Search for the cell housing the specified text and yield its [X, Y] center coordinate. 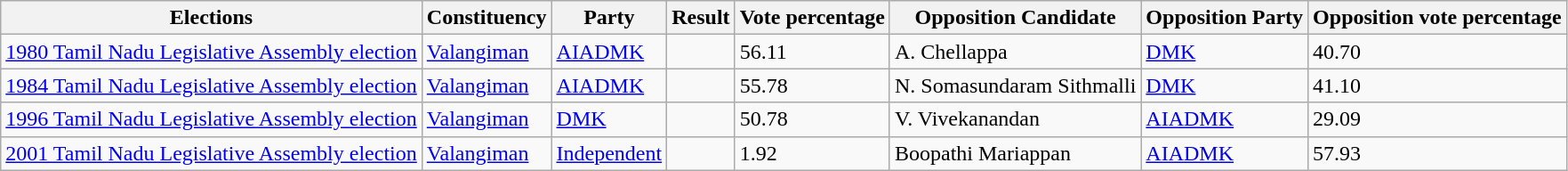
Result [701, 18]
Party [609, 18]
Opposition vote percentage [1437, 18]
40.70 [1437, 52]
1984 Tamil Nadu Legislative Assembly election [212, 85]
V. Vivekanandan [1015, 119]
Constituency [486, 18]
Boopathi Mariappan [1015, 153]
1996 Tamil Nadu Legislative Assembly election [212, 119]
50.78 [812, 119]
41.10 [1437, 85]
Opposition Party [1225, 18]
2001 Tamil Nadu Legislative Assembly election [212, 153]
A. Chellappa [1015, 52]
56.11 [812, 52]
N. Somasundaram Sithmalli [1015, 85]
Elections [212, 18]
Vote percentage [812, 18]
Opposition Candidate [1015, 18]
29.09 [1437, 119]
57.93 [1437, 153]
Independent [609, 153]
1980 Tamil Nadu Legislative Assembly election [212, 52]
1.92 [812, 153]
55.78 [812, 85]
